Pinpoint the cell where the given text exists, returning its (X, Y) midpoint coordinate. 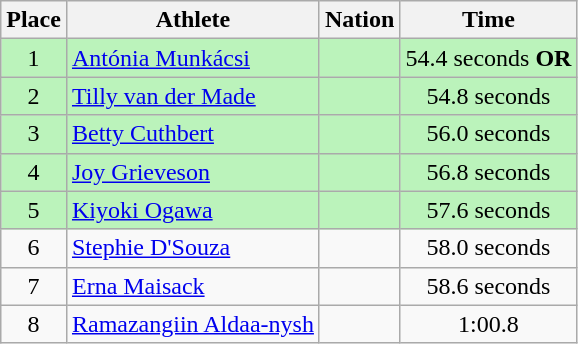
Erna Maisack (192, 286)
1:00.8 (488, 324)
Place (34, 20)
Antónia Munkácsi (192, 58)
58.6 seconds (488, 286)
8 (34, 324)
3 (34, 134)
58.0 seconds (488, 248)
Nation (359, 20)
Kiyoki Ogawa (192, 210)
54.8 seconds (488, 96)
5 (34, 210)
54.4 seconds OR (488, 58)
56.0 seconds (488, 134)
57.6 seconds (488, 210)
Time (488, 20)
6 (34, 248)
Tilly van der Made (192, 96)
Ramazangiin Aldaa-nysh (192, 324)
2 (34, 96)
Betty Cuthbert (192, 134)
1 (34, 58)
Stephie D'Souza (192, 248)
Joy Grieveson (192, 172)
Athlete (192, 20)
56.8 seconds (488, 172)
7 (34, 286)
4 (34, 172)
